Extract the (X, Y) coordinate from the center of the cell holding the provided text.  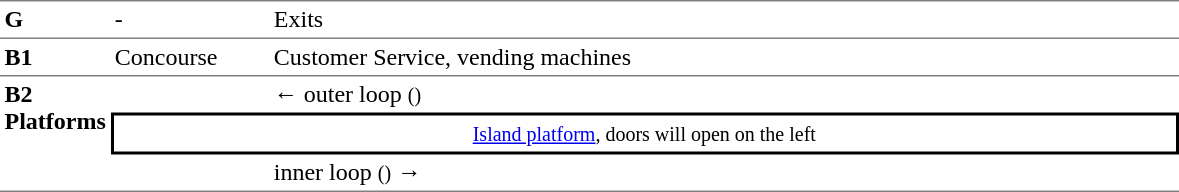
Island platform, doors will open on the left (644, 133)
B2Platforms (55, 134)
← outer loop () (724, 94)
inner loop () → (724, 173)
G (55, 19)
B1 (55, 58)
Customer Service, vending machines (724, 58)
Exits (724, 19)
Concourse (190, 58)
- (190, 19)
